Identify which cell holds the provided text, then report its [x, y] central coordinate. 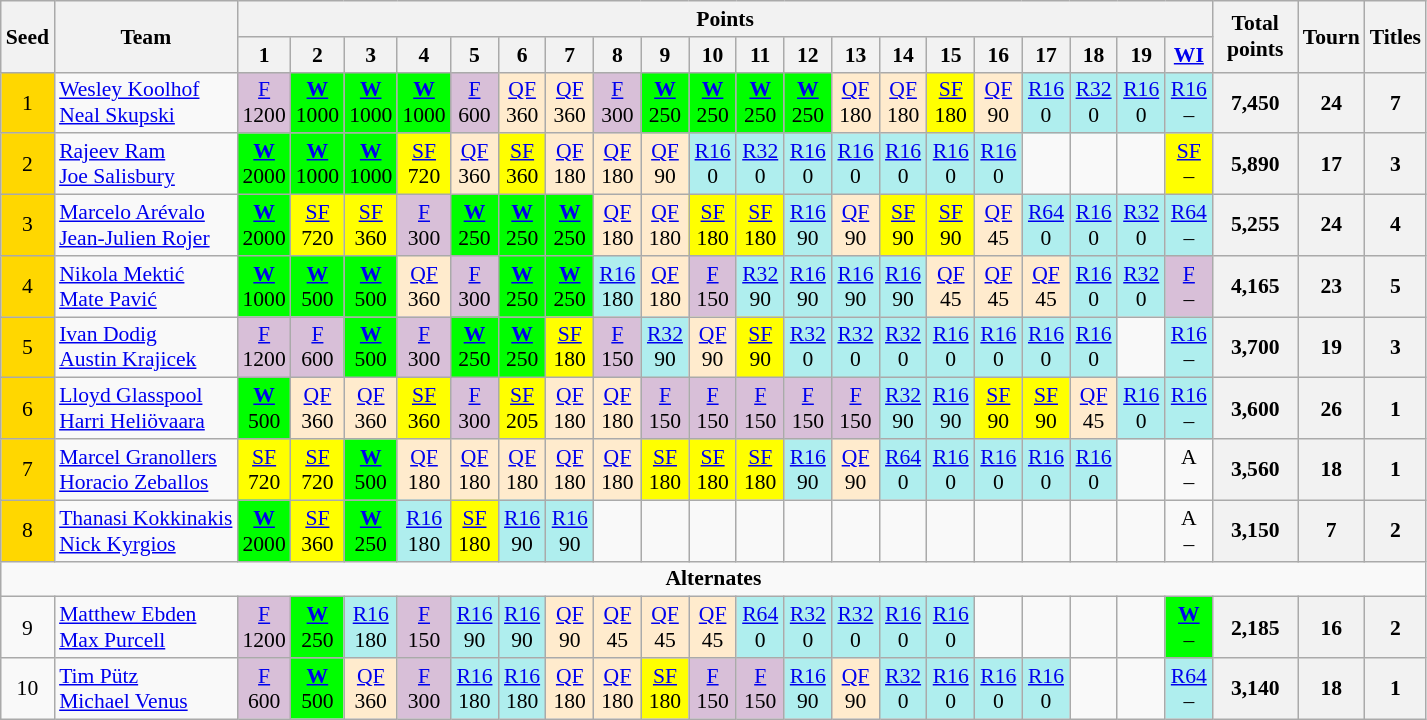
13 [856, 55]
Nikola Mektić Mate Pavić [146, 286]
F– [1189, 286]
23 [1332, 286]
Tim Pütz Michael Venus [146, 688]
2,185 [1256, 628]
Rajeev Ram Joe Salisbury [146, 164]
14 [903, 55]
SF205 [522, 408]
WI [1189, 55]
Lloyd Glasspool Harri Heliövaara [146, 408]
3,700 [1256, 348]
Thanasi Kokkinakis Nick Kyrgios [146, 530]
Totalpoints [1256, 36]
26 [1332, 408]
15 [951, 55]
3,150 [1256, 530]
3,140 [1256, 688]
Titles [1396, 36]
Wesley Koolhof Neal Skupski [146, 102]
Marcel Granollers Horacio Zeballos [146, 470]
3,560 [1256, 470]
SF– [1189, 164]
Matthew Ebden Max Purcell [146, 628]
W– [1189, 628]
3,600 [1256, 408]
Tourn [1332, 36]
4,165 [1256, 286]
12 [808, 55]
Ivan Dodig Austin Krajicek [146, 348]
7,450 [1256, 102]
11 [760, 55]
Points [724, 19]
Alternates [714, 579]
Marcelo Arévalo Jean-Julien Rojer [146, 226]
Team [146, 36]
5,890 [1256, 164]
5,255 [1256, 226]
Seed [28, 36]
